Provide the (x, y) coordinate of the cell's center where the given text is located.  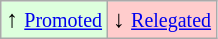
↑ Promoted (54, 20)
↓ Relegated (162, 20)
